Locate the cell with the specified text and output its (x, y) center coordinate. 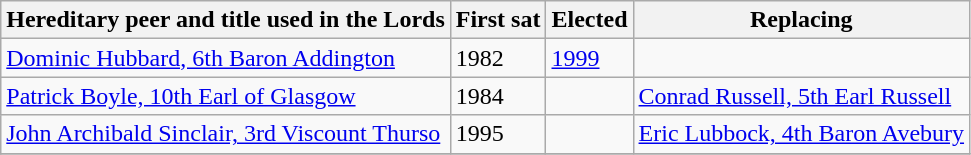
Patrick Boyle, 10th Earl of Glasgow (226, 96)
Hereditary peer and title used in the Lords (226, 20)
1982 (498, 58)
1984 (498, 96)
First sat (498, 20)
Eric Lubbock, 4th Baron Avebury (802, 134)
Conrad Russell, 5th Earl Russell (802, 96)
John Archibald Sinclair, 3rd Viscount Thurso (226, 134)
1995 (498, 134)
Replacing (802, 20)
Dominic Hubbard, 6th Baron Addington (226, 58)
Elected (590, 20)
1999 (590, 58)
